Determine the (X, Y) coordinate at the center of the cell enclosing the given text.  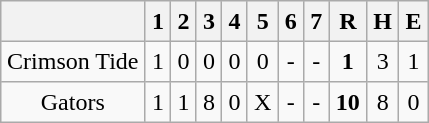
6 (291, 21)
E (414, 21)
7 (317, 21)
X (262, 102)
10 (348, 102)
R (348, 21)
H (383, 21)
Gators (72, 102)
2 (184, 21)
Crimson Tide (72, 61)
5 (262, 21)
4 (235, 21)
